Identify which cell holds the provided text, then report its (X, Y) central coordinate. 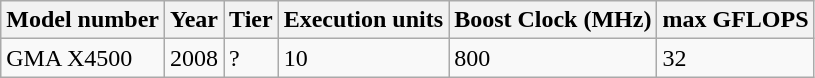
Tier (252, 20)
Model number (83, 20)
GMA X4500 (83, 58)
10 (363, 58)
2008 (194, 58)
Year (194, 20)
Boost Clock (MHz) (553, 20)
32 (736, 58)
Execution units (363, 20)
800 (553, 58)
? (252, 58)
max GFLOPS (736, 20)
